Identify which cell holds the provided text, then report its (x, y) central coordinate. 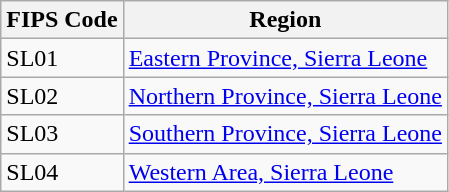
SL01 (62, 58)
SL03 (62, 134)
FIPS Code (62, 20)
SL02 (62, 96)
Region (285, 20)
Western Area, Sierra Leone (285, 172)
Northern Province, Sierra Leone (285, 96)
Southern Province, Sierra Leone (285, 134)
Eastern Province, Sierra Leone (285, 58)
SL04 (62, 172)
